Output the [x, y] coordinate of the center of the cell containing the given text.  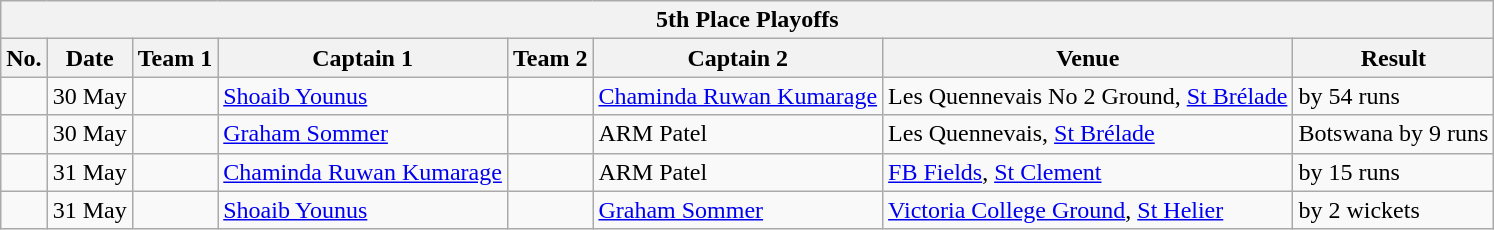
Botswana by 9 runs [1394, 134]
Date [90, 58]
No. [24, 58]
Les Quennevais, St Brélade [1088, 134]
Captain 1 [363, 58]
by 2 wickets [1394, 210]
by 15 runs [1394, 172]
Team 2 [550, 58]
Victoria College Ground, St Helier [1088, 210]
Venue [1088, 58]
Result [1394, 58]
FB Fields, St Clement [1088, 172]
Les Quennevais No 2 Ground, St Brélade [1088, 96]
5th Place Playoffs [748, 20]
Team 1 [175, 58]
by 54 runs [1394, 96]
Captain 2 [738, 58]
